Extract the [x, y] coordinate from the center of the cell holding the provided text.  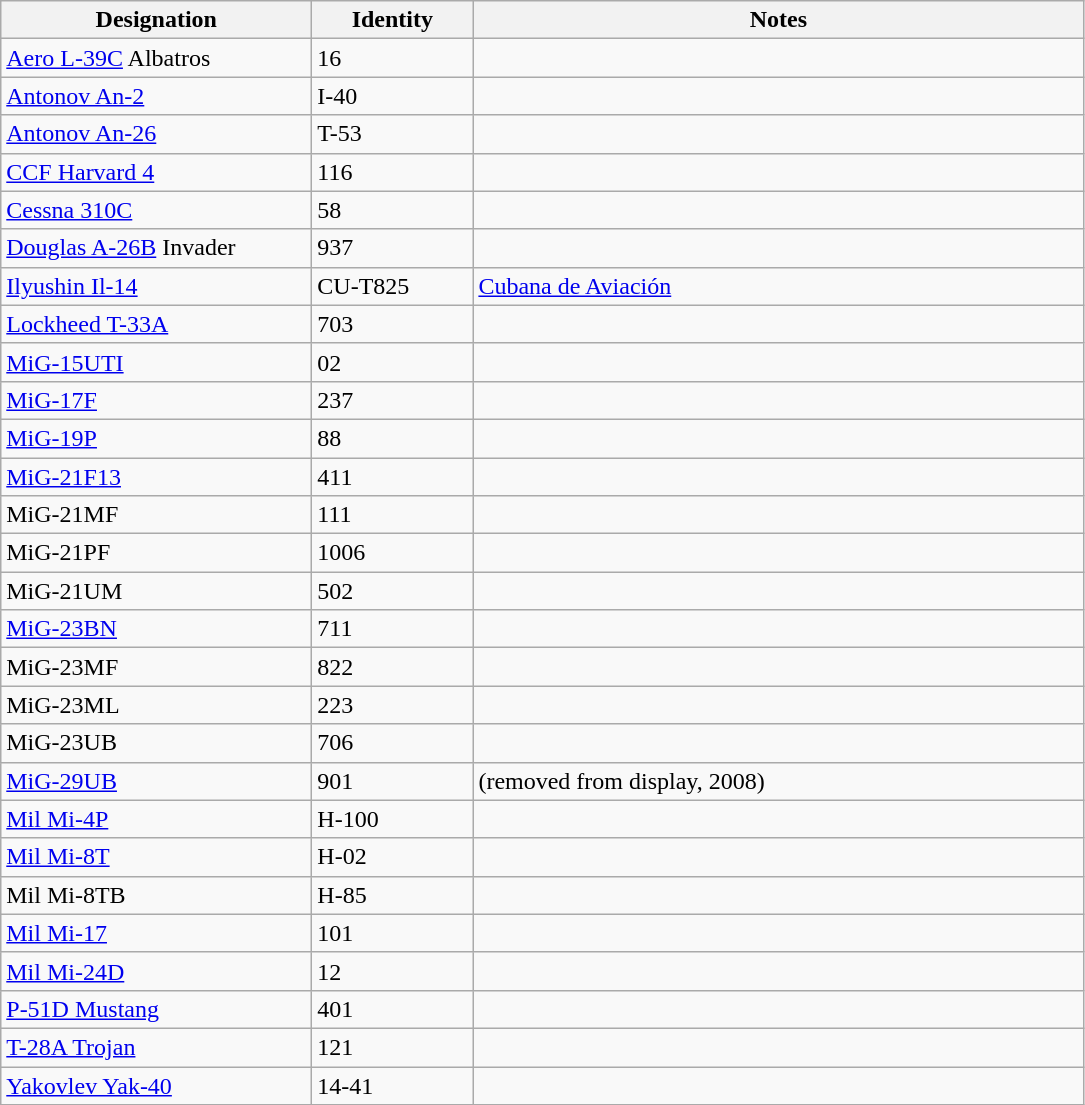
MiG-21PF [156, 553]
Antonov An-26 [156, 134]
MiG-29UB [156, 781]
Yakovlev Yak-40 [156, 1085]
Antonov An-2 [156, 96]
MiG-23UB [156, 743]
MiG-21UM [156, 591]
237 [392, 400]
02 [392, 362]
MiG-17F [156, 400]
101 [392, 933]
223 [392, 705]
822 [392, 667]
711 [392, 629]
MiG-23MF [156, 667]
MiG-21MF [156, 515]
88 [392, 438]
411 [392, 477]
Mil Mi-4P [156, 819]
(removed from display, 2008) [778, 781]
14-41 [392, 1085]
401 [392, 1009]
MiG-23ML [156, 705]
121 [392, 1047]
937 [392, 248]
116 [392, 172]
MiG-15UTI [156, 362]
Cessna 310C [156, 210]
901 [392, 781]
H-85 [392, 895]
MiG-19P [156, 438]
1006 [392, 553]
H-100 [392, 819]
703 [392, 324]
Ilyushin Il-14 [156, 286]
111 [392, 515]
P-51D Mustang [156, 1009]
I-40 [392, 96]
Mil Mi-17 [156, 933]
706 [392, 743]
Cubana de Aviación [778, 286]
Mil Mi-8TB [156, 895]
Designation [156, 20]
Aero L-39C Albatros [156, 58]
Lockheed T-33A [156, 324]
Douglas A-26B Invader [156, 248]
12 [392, 971]
H-02 [392, 857]
Notes [778, 20]
CU-T825 [392, 286]
58 [392, 210]
T-28A Trojan [156, 1047]
T-53 [392, 134]
CCF Harvard 4 [156, 172]
MiG-23BN [156, 629]
Mil Mi-8T [156, 857]
16 [392, 58]
502 [392, 591]
MiG-21F13 [156, 477]
Identity [392, 20]
Mil Mi-24D [156, 971]
